Locate the cell with the specified text and output its [x, y] center coordinate. 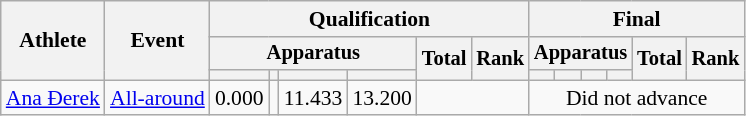
Final [636, 19]
Qualification [370, 19]
Ana Đerek [53, 98]
All-around [158, 98]
13.200 [382, 98]
11.433 [314, 98]
0.000 [240, 98]
Athlete [53, 40]
Did not advance [636, 98]
Event [158, 40]
